Provide the [x, y] coordinate of the cell's center where the given text is located.  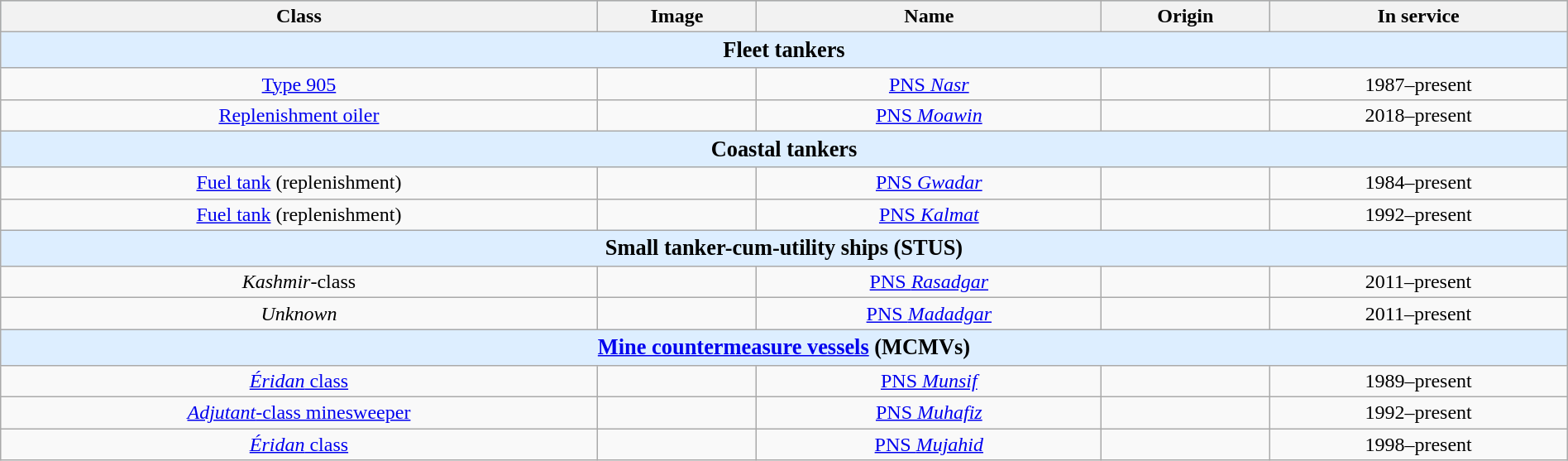
Kashmir-class [299, 282]
PNS Gwadar [930, 183]
1987–present [1418, 84]
Image [676, 17]
Class [299, 17]
PNS Muhafiz [930, 412]
PNS Munsif [930, 381]
Mine countermeasure vessels (MCMVs) [784, 348]
PNS Nasr [930, 84]
Coastal tankers [784, 149]
Fleet tankers [784, 50]
PNS Madadgar [930, 314]
1998–present [1418, 444]
Name [930, 17]
Type 905 [299, 84]
2018–present [1418, 115]
Small tanker-cum-utility ships (STUS) [784, 248]
Unknown [299, 314]
In service [1418, 17]
Replenishment oiler [299, 115]
1989–present [1418, 381]
PNS Mujahid [930, 444]
1984–present [1418, 183]
PNS Kalmat [930, 214]
Origin [1186, 17]
PNS Rasadgar [930, 282]
Adjutant-class minesweeper [299, 412]
PNS Moawin [930, 115]
